Locate the cell with the specified text and output its [X, Y] center coordinate. 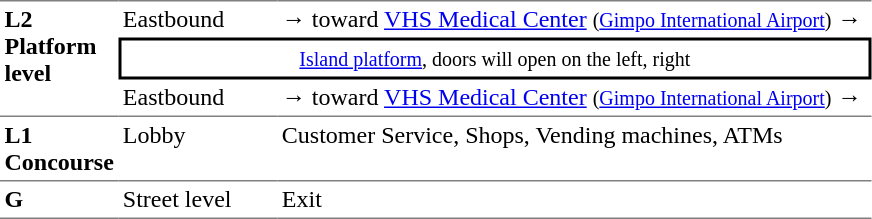
Lobby [198, 149]
L1Concourse [59, 149]
Customer Service, Shops, Vending machines, ATMs [574, 149]
L2Platform level [59, 58]
Island platform, doors will open on the left, right [494, 59]
